Provide the (x, y) coordinate of the cell's center where the given text is located.  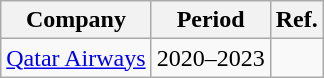
2020–2023 (210, 58)
Company (76, 20)
Ref. (296, 20)
Period (210, 20)
Qatar Airways (76, 58)
